Return the (x, y) coordinate for the center point of the cell that contains the specified text.  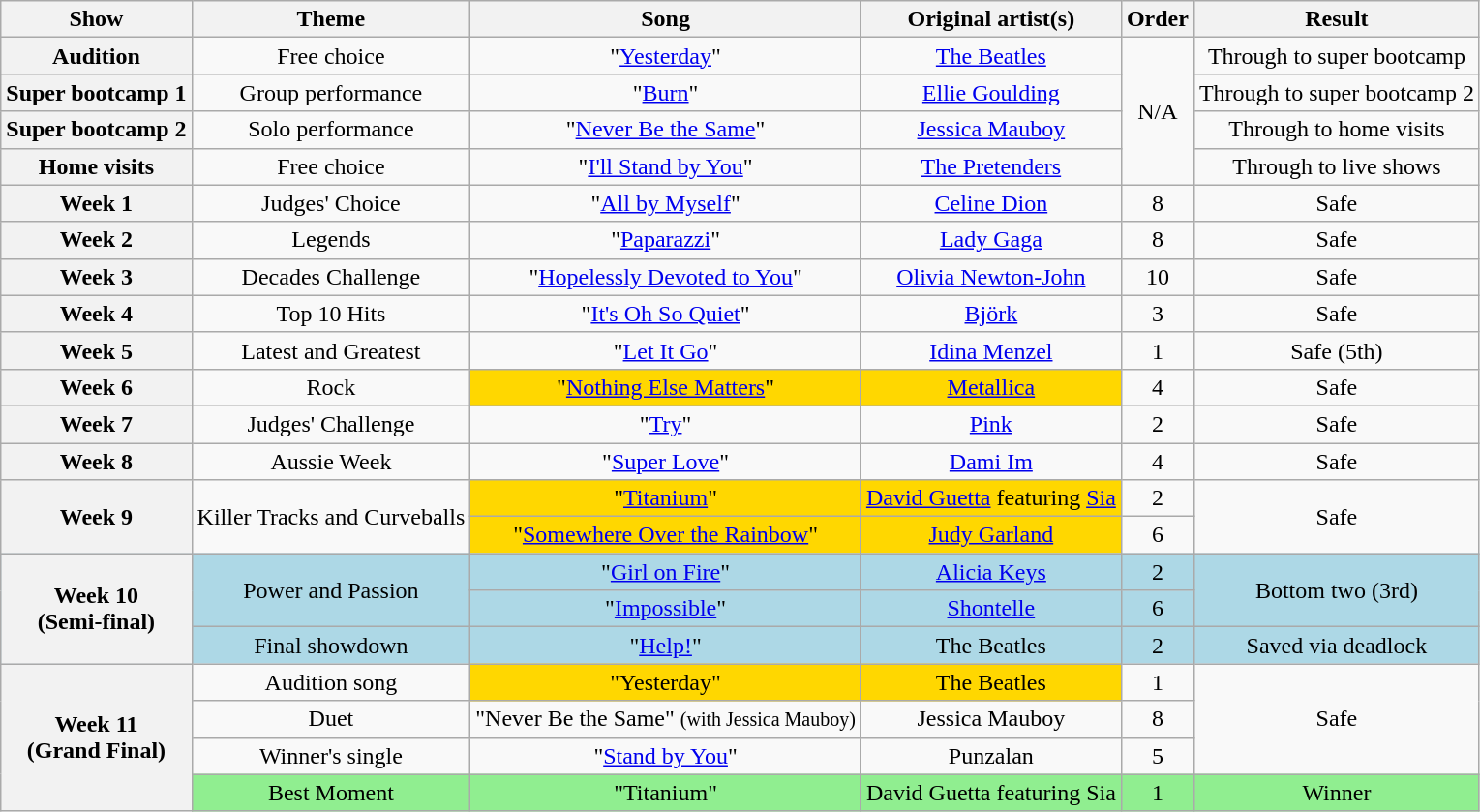
Shontelle (991, 609)
Group performance (331, 93)
"Nothing Else Matters" (666, 387)
Through to super bootcamp 2 (1336, 93)
Rock (331, 387)
"Stand by You" (666, 756)
Week 9 (97, 517)
Week 1 (97, 203)
"Hopelessly Devoted to You" (666, 277)
Killer Tracks and Curveballs (331, 517)
Audition (97, 56)
Aussie Week (331, 462)
Song (666, 19)
Show (97, 19)
Solo performance (331, 130)
Week 4 (97, 314)
"Never Be the Same" (with Jessica Mauboy) (666, 719)
Theme (331, 19)
Lady Gaga (991, 240)
Decades Challenge (331, 277)
Final showdown (331, 646)
Celine Dion (991, 203)
The Pretenders (991, 166)
"Paparazzi" (666, 240)
Original artist(s) (991, 19)
"It's Oh So Quiet" (666, 314)
Björk (991, 314)
Dami Im (991, 462)
"Help!" (666, 646)
Week 7 (97, 424)
Olivia Newton-John (991, 277)
Power and Passion (331, 590)
Week 2 (97, 240)
Metallica (991, 387)
Through to super bootcamp (1336, 56)
Safe (5th) (1336, 350)
Best Moment (331, 793)
"Super Love" (666, 462)
Punzalan (991, 756)
Saved via deadlock (1336, 646)
"Never Be the Same" (666, 130)
Bottom two (3rd) (1336, 590)
Audition song (331, 682)
Result (1336, 19)
Through to home visits (1336, 130)
Judy Garland (991, 535)
Super bootcamp 1 (97, 93)
Pink (991, 424)
Week 5 (97, 350)
"Try" (666, 424)
"Impossible" (666, 609)
Latest and Greatest (331, 350)
Alicia Keys (991, 572)
Week 3 (97, 277)
Winner's single (331, 756)
3 (1158, 314)
"Girl on Fire" (666, 572)
Order (1158, 19)
"I'll Stand by You" (666, 166)
Week 6 (97, 387)
Through to live shows (1336, 166)
"Let It Go" (666, 350)
"Burn" (666, 93)
"Somewhere Over the Rainbow" (666, 535)
Top 10 Hits (331, 314)
"All by Myself" (666, 203)
Super bootcamp 2 (97, 130)
Ellie Goulding (991, 93)
Judges' Choice (331, 203)
Week 11(Grand Final) (97, 737)
Week 10(Semi-final) (97, 609)
5 (1158, 756)
Judges' Challenge (331, 424)
N/A (1158, 111)
Legends (331, 240)
Idina Menzel (991, 350)
Duet (331, 719)
10 (1158, 277)
Home visits (97, 166)
Week 8 (97, 462)
Winner (1336, 793)
